Pinpoint the cell where the given text exists, returning its (x, y) midpoint coordinate. 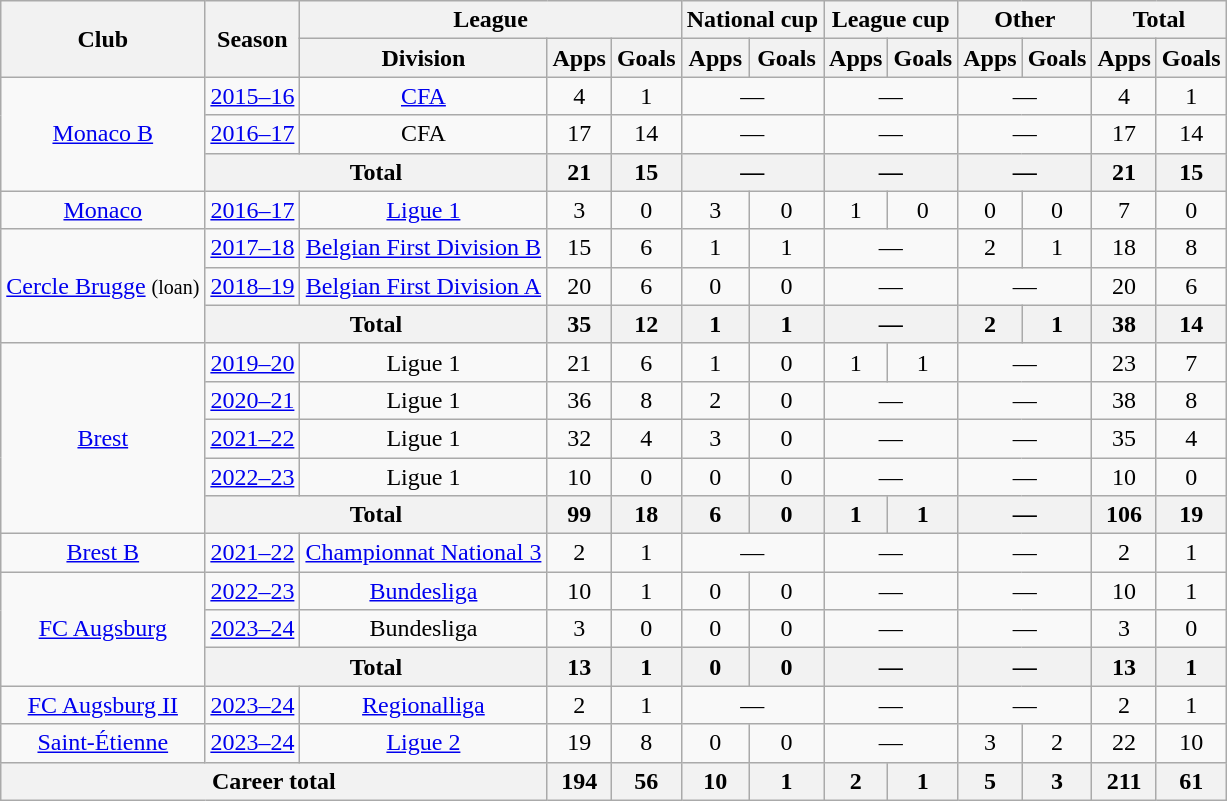
61 (1191, 781)
Regionalliga (424, 705)
Club (103, 39)
32 (579, 438)
2018–19 (252, 286)
99 (579, 515)
Brest (103, 438)
League cup (891, 20)
194 (579, 781)
Monaco (103, 210)
Monaco B (103, 134)
36 (579, 400)
2017–18 (252, 248)
Belgian First Division B (424, 248)
Brest B (103, 553)
5 (990, 781)
2020–21 (252, 400)
Championnat National 3 (424, 553)
Ligue 2 (424, 743)
Division (424, 58)
Season (252, 39)
106 (1124, 515)
2015–16 (252, 96)
22 (1124, 743)
23 (1124, 362)
Belgian First Division A (424, 286)
FC Augsburg (103, 629)
211 (1124, 781)
League (490, 20)
Cercle Brugge (loan) (103, 286)
Saint-Étienne (103, 743)
FC Augsburg II (103, 705)
12 (646, 324)
Other (1025, 20)
Career total (274, 781)
2019–20 (252, 362)
National cup (752, 20)
56 (646, 781)
